Identify which cell holds the provided text, then report its [x, y] central coordinate. 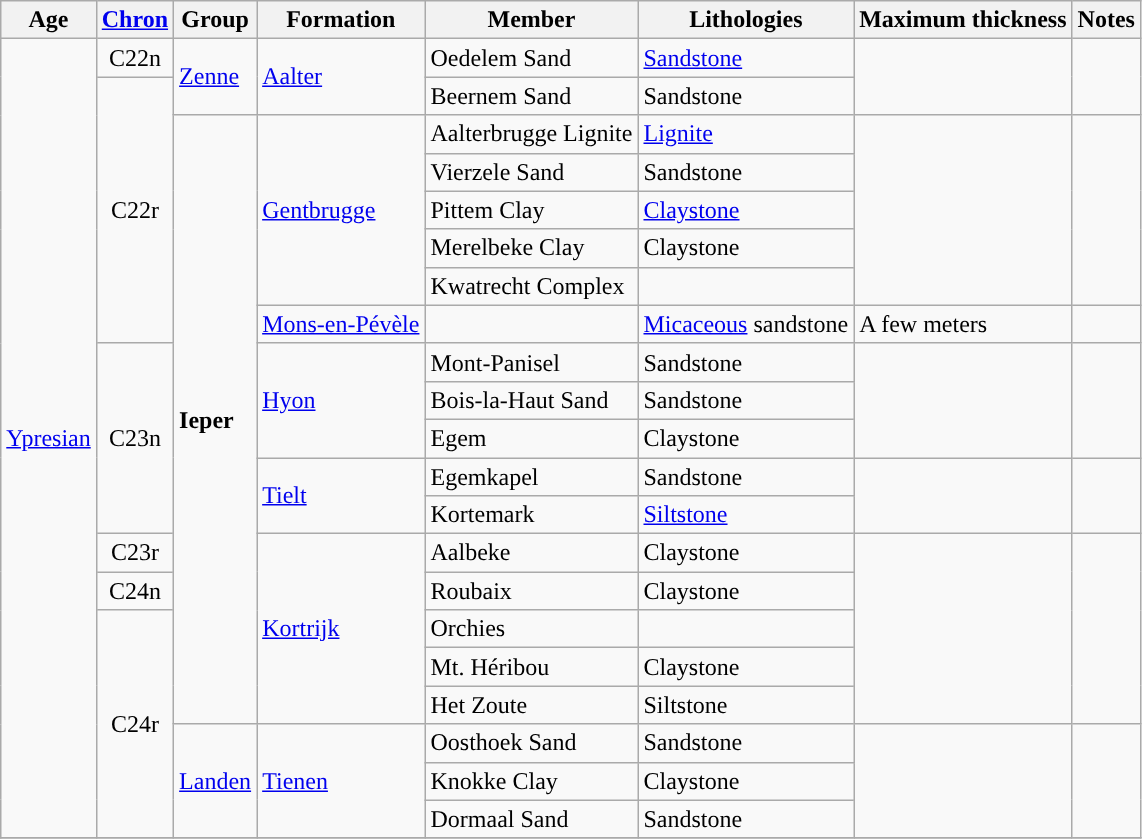
Bois-la-Haut Sand [532, 400]
Formation [341, 20]
Maximum thickness [963, 20]
Mt. Héribou [532, 667]
Group [216, 20]
Orchies [532, 629]
Mons-en-Pévèle [341, 324]
C22r [134, 210]
Aalterbrugge Lignite [532, 134]
Chron [134, 20]
Zenne [216, 77]
Micaceous sandstone [746, 324]
Mont-Panisel [532, 362]
Ypresian [49, 438]
Landen [216, 781]
Egemkapel [532, 477]
Aalbeke [532, 553]
Merelbeke Clay [532, 248]
Hyon [341, 400]
Egem [532, 438]
Notes [1106, 20]
C24n [134, 591]
Oedelem Sand [532, 58]
Roubaix [532, 591]
Lignite [746, 134]
Tielt [341, 496]
Beernem Sand [532, 96]
Gentbrugge [341, 210]
Knokke Clay [532, 781]
C23n [134, 438]
A few meters [963, 324]
C22n [134, 58]
Oosthoek Sand [532, 743]
Age [49, 20]
Kortrijk [341, 629]
Ieper [216, 420]
Pittem Clay [532, 210]
Tienen [341, 781]
Aalter [341, 77]
C24r [134, 724]
Member [532, 20]
C23r [134, 553]
Kwatrecht Complex [532, 286]
Lithologies [746, 20]
Dormaal Sand [532, 819]
Het Zoute [532, 705]
Vierzele Sand [532, 172]
Kortemark [532, 515]
